Capture the cell that displays the provided text and extract its [x, y] central coordinate. 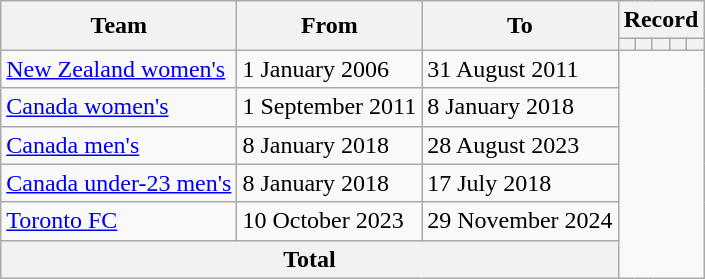
Canada men's [119, 145]
28 August 2023 [520, 145]
29 November 2024 [520, 221]
17 July 2018 [520, 183]
Record [661, 20]
From [330, 26]
Team [119, 26]
1 September 2011 [330, 107]
10 October 2023 [330, 221]
Canada women's [119, 107]
To [520, 26]
31 August 2011 [520, 69]
Total [310, 259]
Canada under-23 men's [119, 183]
Toronto FC [119, 221]
New Zealand women's [119, 69]
1 January 2006 [330, 69]
